Scan for the cell matching the given text and deliver its [X, Y] coordinate at center. 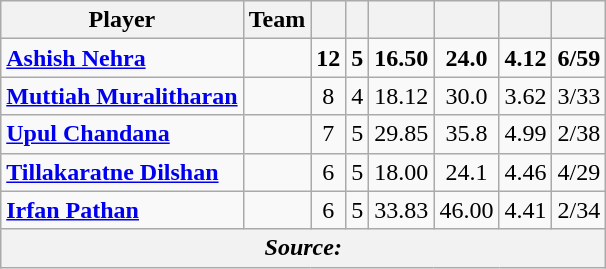
7 [328, 134]
Upul Chandana [122, 134]
24.1 [466, 172]
Team [277, 20]
4.46 [526, 172]
46.00 [466, 210]
6/59 [579, 58]
Irfan Pathan [122, 210]
33.83 [402, 210]
2/38 [579, 134]
30.0 [466, 96]
Source: [304, 248]
18.12 [402, 96]
18.00 [402, 172]
29.85 [402, 134]
4.41 [526, 210]
Ashish Nehra [122, 58]
3.62 [526, 96]
35.8 [466, 134]
2/34 [579, 210]
Player [122, 20]
24.0 [466, 58]
Tillakaratne Dilshan [122, 172]
4/29 [579, 172]
12 [328, 58]
8 [328, 96]
4 [358, 96]
3/33 [579, 96]
Muttiah Muralitharan [122, 96]
16.50 [402, 58]
4.12 [526, 58]
4.99 [526, 134]
